From the cell containing the given text, extract its center point as (X, Y) coordinate. 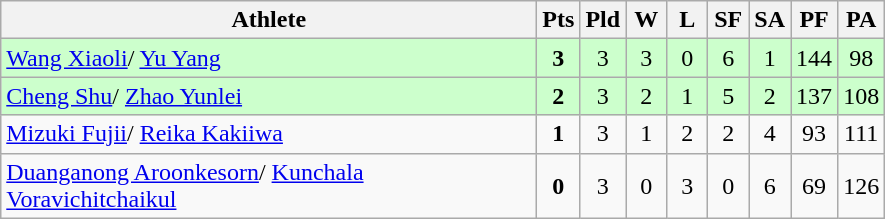
137 (814, 96)
Athlete (269, 20)
PA (862, 20)
93 (814, 134)
98 (862, 58)
Duanganong Aroonkesorn/ Kunchala Voravichitchaikul (269, 186)
4 (770, 134)
111 (862, 134)
126 (862, 186)
144 (814, 58)
Mizuki Fujii/ Reika Kakiiwa (269, 134)
5 (728, 96)
SF (728, 20)
L (688, 20)
Cheng Shu/ Zhao Yunlei (269, 96)
69 (814, 186)
W (646, 20)
SA (770, 20)
PF (814, 20)
Pld (603, 20)
Wang Xiaoli/ Yu Yang (269, 58)
108 (862, 96)
Pts (558, 20)
